Search for the cell housing the specified text and yield its (x, y) center coordinate. 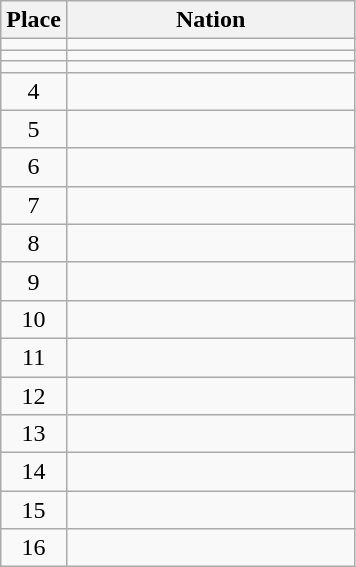
8 (34, 243)
12 (34, 395)
15 (34, 510)
14 (34, 472)
13 (34, 434)
16 (34, 548)
5 (34, 129)
6 (34, 167)
9 (34, 281)
4 (34, 91)
Place (34, 20)
11 (34, 357)
10 (34, 319)
7 (34, 205)
Nation (210, 20)
